Search for the cell housing the specified text and yield its [X, Y] center coordinate. 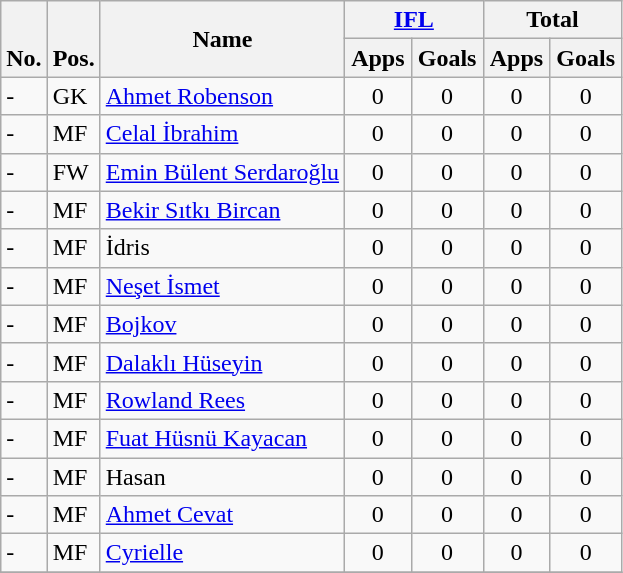
Hasan [222, 477]
Fuat Hüsnü Kayacan [222, 438]
No. [24, 39]
Cyrielle [222, 553]
Bekir Sıtkı Bircan [222, 210]
Ahmet Cevat [222, 515]
Emin Bülent Serdaroğlu [222, 172]
Rowland Rees [222, 400]
Celal İbrahim [222, 134]
Total [552, 20]
Ahmet Robenson [222, 96]
FW [74, 172]
Pos. [74, 39]
Neşet İsmet [222, 286]
Bojkov [222, 324]
GK [74, 96]
İdris [222, 248]
Name [222, 39]
Dalaklı Hüseyin [222, 362]
IFL [414, 20]
